Identify which cell holds the provided text, then report its (X, Y) central coordinate. 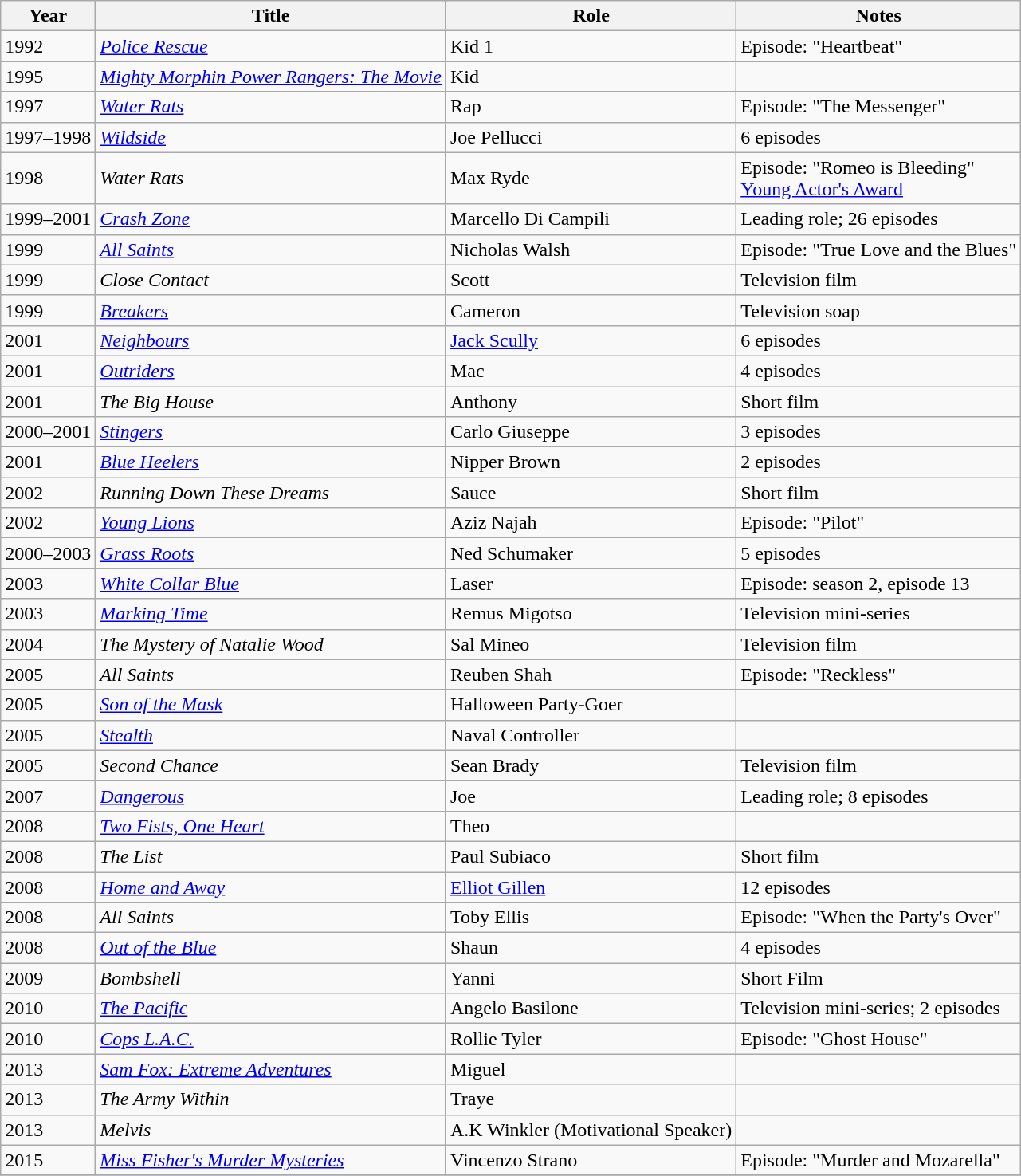
Television mini-series; 2 episodes (878, 1009)
Sauce (591, 493)
Sean Brady (591, 765)
Episode: "Murder and Mozarella" (878, 1160)
2 episodes (878, 462)
Theo (591, 826)
Out of the Blue (271, 948)
Traye (591, 1099)
The Army Within (271, 1099)
2004 (48, 644)
Blue Heelers (271, 462)
3 episodes (878, 432)
Police Rescue (271, 46)
Joe Pellucci (591, 137)
Grass Roots (271, 553)
Nipper Brown (591, 462)
Outriders (271, 371)
2007 (48, 796)
Yanni (591, 978)
Toby Ellis (591, 918)
Reuben Shah (591, 675)
Episode: "The Messenger" (878, 107)
Episode: "True Love and the Blues" (878, 250)
Cops L.A.C. (271, 1039)
Sam Fox: Extreme Adventures (271, 1069)
Angelo Basilone (591, 1009)
Episode: "Ghost House" (878, 1039)
Cameron (591, 310)
Television mini-series (878, 614)
1999–2001 (48, 219)
Halloween Party-Goer (591, 705)
Rollie Tyler (591, 1039)
Episode: "Reckless" (878, 675)
Young Lions (271, 523)
Paul Subiaco (591, 856)
Joe (591, 796)
Episode: "When the Party's Over" (878, 918)
Breakers (271, 310)
Melvis (271, 1130)
Remus Migotso (591, 614)
Television soap (878, 310)
Episode: "Romeo is Bleeding"Young Actor's Award (878, 179)
2009 (48, 978)
1997 (48, 107)
Stingers (271, 432)
Notes (878, 16)
Sal Mineo (591, 644)
2000–2001 (48, 432)
Son of the Mask (271, 705)
Year (48, 16)
Shaun (591, 948)
The Mystery of Natalie Wood (271, 644)
Short Film (878, 978)
Crash Zone (271, 219)
5 episodes (878, 553)
Jack Scully (591, 340)
2000–2003 (48, 553)
Bombshell (271, 978)
1997–1998 (48, 137)
A.K Winkler (Motivational Speaker) (591, 1130)
Two Fists, One Heart (271, 826)
Naval Controller (591, 735)
Role (591, 16)
1998 (48, 179)
Neighbours (271, 340)
1992 (48, 46)
Max Ryde (591, 179)
Elliot Gillen (591, 887)
Aziz Najah (591, 523)
Home and Away (271, 887)
Carlo Giuseppe (591, 432)
Episode: "Heartbeat" (878, 46)
Scott (591, 280)
The List (271, 856)
Dangerous (271, 796)
Close Contact (271, 280)
Title (271, 16)
Second Chance (271, 765)
2015 (48, 1160)
Leading role; 8 episodes (878, 796)
Kid 1 (591, 46)
Miss Fisher's Murder Mysteries (271, 1160)
Stealth (271, 735)
The Big House (271, 401)
Episode: season 2, episode 13 (878, 584)
Mac (591, 371)
Nicholas Walsh (591, 250)
Laser (591, 584)
Miguel (591, 1069)
Leading role; 26 episodes (878, 219)
Running Down These Dreams (271, 493)
Marking Time (271, 614)
Rap (591, 107)
Ned Schumaker (591, 553)
Vincenzo Strano (591, 1160)
Episode: "Pilot" (878, 523)
Mighty Morphin Power Rangers: The Movie (271, 77)
Kid (591, 77)
1995 (48, 77)
The Pacific (271, 1009)
Anthony (591, 401)
Wildside (271, 137)
White Collar Blue (271, 584)
12 episodes (878, 887)
Marcello Di Campili (591, 219)
